Search for the cell housing the specified text and yield its (X, Y) center coordinate. 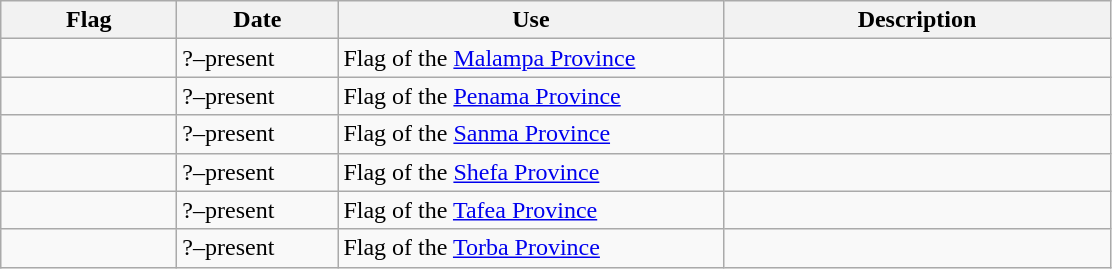
Flag of the Tafea Province (531, 210)
Flag of the Penama Province (531, 96)
Flag of the Sanma Province (531, 134)
Date (258, 20)
Use (531, 20)
Flag of the Torba Province (531, 248)
Flag of the Shefa Province (531, 172)
Description (917, 20)
Flag of the Malampa Province (531, 58)
Flag (89, 20)
